Detect which cell encompasses the target text, then output its [x, y] center coordinate. 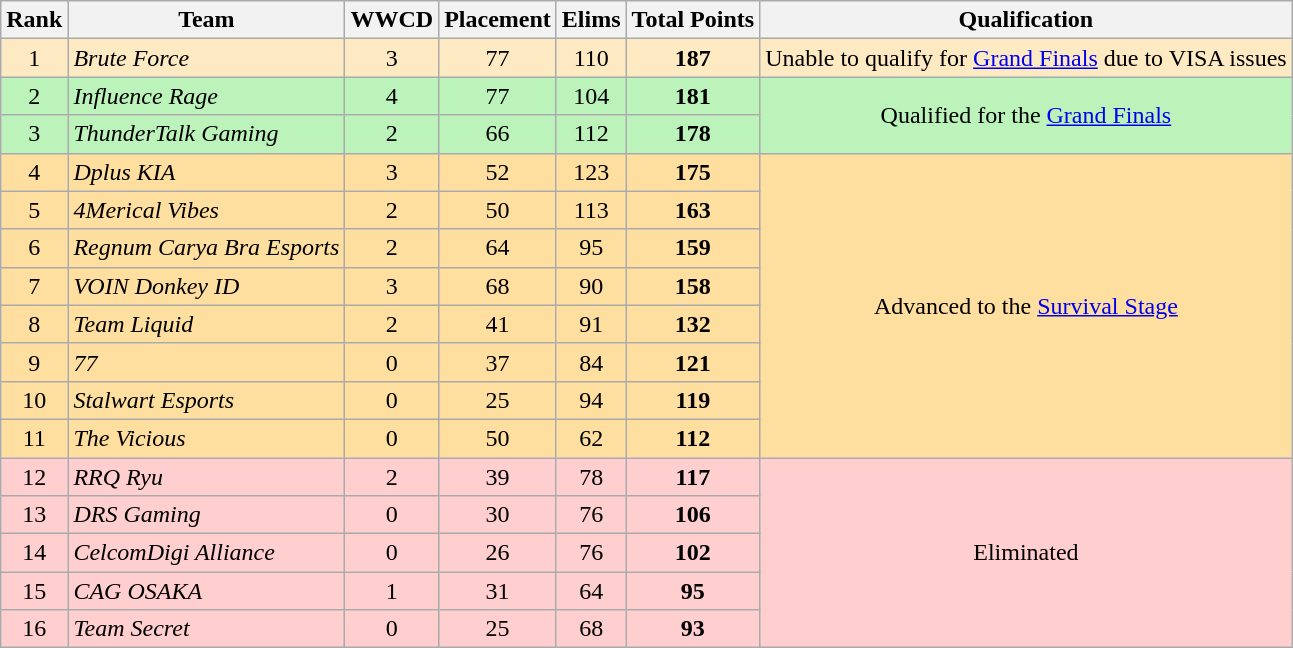
6 [34, 248]
52 [498, 172]
9 [34, 362]
7 [34, 286]
102 [693, 553]
DRS Gaming [206, 515]
30 [498, 515]
93 [693, 629]
ThunderTalk Gaming [206, 134]
10 [34, 400]
VOIN Donkey ID [206, 286]
RRQ Ryu [206, 477]
163 [693, 210]
113 [591, 210]
Team Liquid [206, 324]
16 [34, 629]
106 [693, 515]
62 [591, 438]
187 [693, 58]
8 [34, 324]
158 [693, 286]
Qualified for the Grand Finals [1026, 115]
132 [693, 324]
11 [34, 438]
Total Points [693, 20]
Elims [591, 20]
91 [591, 324]
175 [693, 172]
WWCD [392, 20]
Dplus KIA [206, 172]
Brute Force [206, 58]
Team Secret [206, 629]
121 [693, 362]
Unable to qualify for Grand Finals due to VISA issues [1026, 58]
4Merical Vibes [206, 210]
119 [693, 400]
37 [498, 362]
12 [34, 477]
159 [693, 248]
Rank [34, 20]
Regnum Carya Bra Esports [206, 248]
5 [34, 210]
181 [693, 96]
94 [591, 400]
178 [693, 134]
Placement [498, 20]
15 [34, 591]
110 [591, 58]
Influence Rage [206, 96]
66 [498, 134]
26 [498, 553]
41 [498, 324]
84 [591, 362]
13 [34, 515]
14 [34, 553]
31 [498, 591]
117 [693, 477]
Advanced to the Survival Stage [1026, 305]
Team [206, 20]
Eliminated [1026, 553]
123 [591, 172]
90 [591, 286]
CAG OSAKA [206, 591]
Qualification [1026, 20]
The Vicious [206, 438]
Stalwart Esports [206, 400]
104 [591, 96]
39 [498, 477]
CelcomDigi Alliance [206, 553]
78 [591, 477]
